Return [x, y] of the center of cell containing provided text 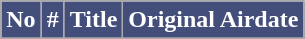
No [21, 20]
Original Airdate [214, 20]
Title [94, 20]
# [52, 20]
